Find where the given text appears and provide that cell's center as [x, y] coordinate. 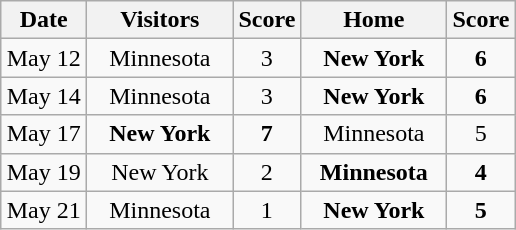
May 12 [44, 58]
Home [374, 20]
7 [267, 134]
Date [44, 20]
May 14 [44, 96]
2 [267, 172]
Visitors [160, 20]
May 21 [44, 210]
1 [267, 210]
May 19 [44, 172]
May 17 [44, 134]
4 [481, 172]
